Search for the cell housing the specified text and yield its [x, y] center coordinate. 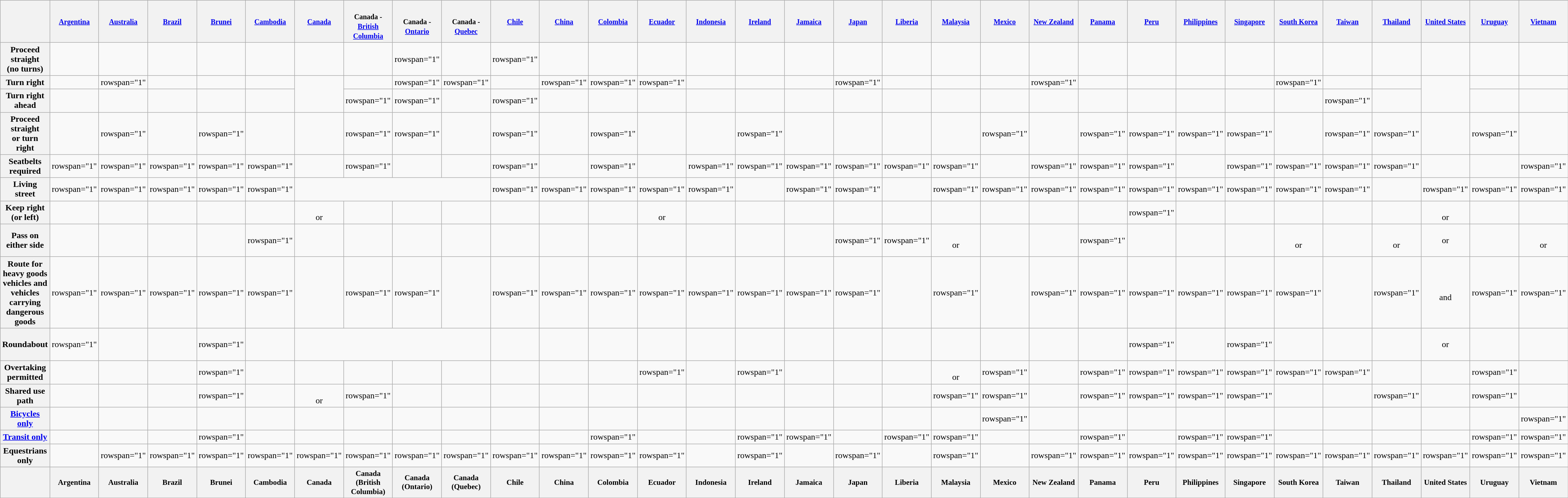
Pass oneither side [25, 240]
Canada -Ontario [417, 21]
Proceedstraight(no turns) [25, 59]
Canada -British Columbia [368, 21]
Proceedstraightor turn right [25, 133]
Living street [25, 189]
Turn rightahead [25, 100]
Canada(Quebec) [466, 482]
Route for heavy goods vehicles and vehicles carrying dangerous goods [25, 292]
Overtakingpermitted [25, 372]
Canada(British Columbia) [368, 482]
and [1445, 292]
Keep right(or left) [25, 212]
Shared use path [25, 395]
Bicycles only [25, 419]
Turn right [25, 82]
Seatbelts required [25, 166]
Canada(Ontario) [417, 482]
Equestrians only [25, 456]
Transit only [25, 437]
Canada -Quebec [466, 21]
Roundabout [25, 344]
